Extract the (X, Y) coordinate from the center of the cell holding the provided text.  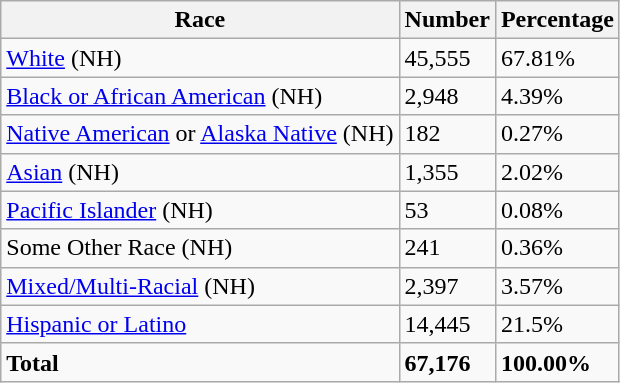
Race (200, 20)
67,176 (447, 362)
Number (447, 20)
2.02% (557, 172)
White (NH) (200, 58)
45,555 (447, 58)
Some Other Race (NH) (200, 248)
2,948 (447, 96)
Native American or Alaska Native (NH) (200, 134)
Black or African American (NH) (200, 96)
1,355 (447, 172)
14,445 (447, 324)
Percentage (557, 20)
Total (200, 362)
53 (447, 210)
Asian (NH) (200, 172)
Mixed/Multi-Racial (NH) (200, 286)
2,397 (447, 286)
100.00% (557, 362)
0.08% (557, 210)
Hispanic or Latino (200, 324)
67.81% (557, 58)
241 (447, 248)
21.5% (557, 324)
0.36% (557, 248)
Pacific Islander (NH) (200, 210)
0.27% (557, 134)
4.39% (557, 96)
3.57% (557, 286)
182 (447, 134)
